Extract the (X, Y) coordinate from the center of the cell holding the provided text.  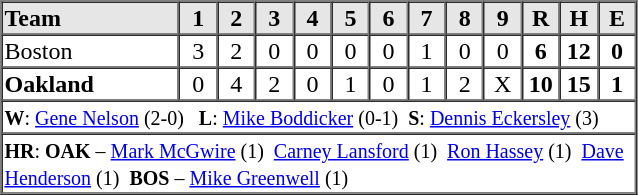
15 (579, 84)
HR: OAK – Mark McGwire (1) Carney Lansford (1) Ron Hassey (1) Dave Henderson (1) BOS – Mike Greenwell (1) (319, 164)
10 (541, 84)
12 (579, 50)
Oakland (91, 84)
Team (91, 18)
E (617, 18)
Boston (91, 50)
H (579, 18)
R (541, 18)
8 (465, 18)
X (503, 84)
7 (427, 18)
5 (350, 18)
9 (503, 18)
W: Gene Nelson (2-0) L: Mike Boddicker (0-1) S: Dennis Eckersley (3) (319, 116)
